Return (x, y) of the center of cell containing provided text 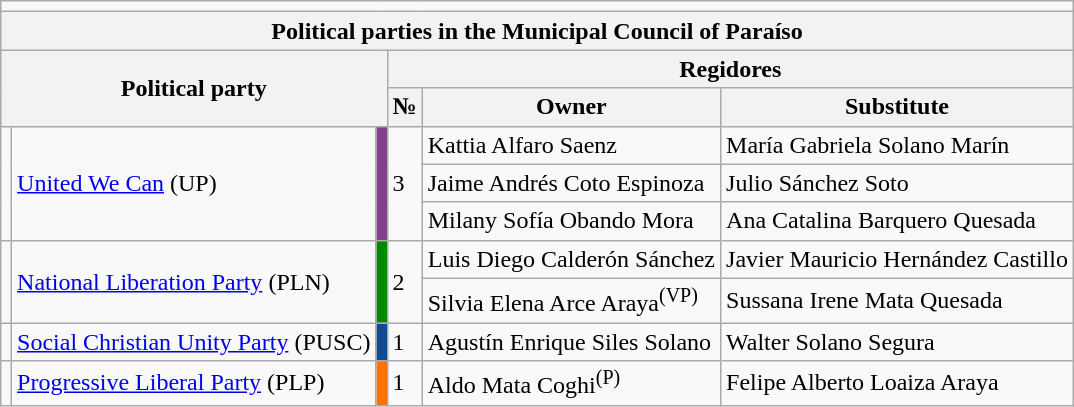
Social Christian Unity Party (PUSC) (194, 342)
Kattia Alfaro Saenz (571, 145)
Luis Diego Calderón Sánchez (571, 259)
Javier Mauricio Hernández Castillo (898, 259)
Sussana Irene Mata Quesada (898, 300)
Political party (194, 88)
Silvia Elena Arce Araya(VP) (571, 300)
Milany Sofía Obando Mora (571, 221)
2 (404, 282)
Substitute (898, 107)
United We Can (UP) (194, 183)
Aldo Mata Coghi(P) (571, 384)
Julio Sánchez Soto (898, 183)
Jaime Andrés Coto Espinoza (571, 183)
Felipe Alberto Loaiza Araya (898, 384)
Agustín Enrique Siles Solano (571, 342)
Political parties in the Municipal Council of Paraíso (538, 31)
3 (404, 183)
Regidores (730, 69)
Walter Solano Segura (898, 342)
Ana Catalina Barquero Quesada (898, 221)
Owner (571, 107)
María Gabriela Solano Marín (898, 145)
Progressive Liberal Party (PLP) (194, 384)
№ (404, 107)
National Liberation Party (PLN) (194, 282)
